For the text-containing cell, return its midpoint in (X, Y) coordinate format. 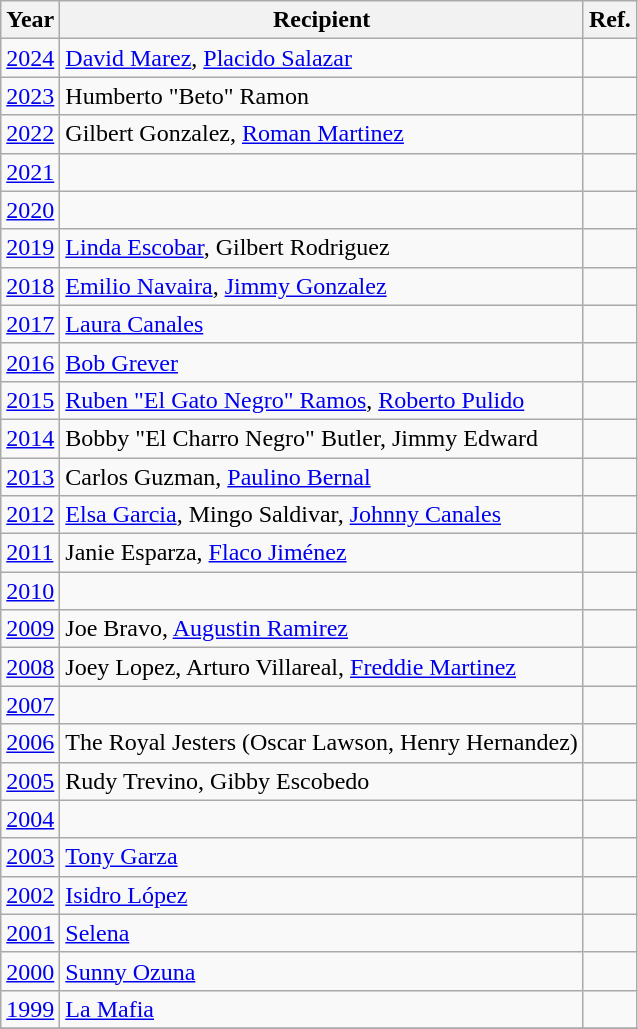
Ruben "El Gato Negro" Ramos, Roberto Pulido (322, 400)
1999 (30, 1009)
Sunny Ozuna (322, 971)
2007 (30, 705)
2019 (30, 248)
Carlos Guzman, Paulino Bernal (322, 477)
2002 (30, 895)
2006 (30, 743)
Bobby "El Charro Negro" Butler, Jimmy Edward (322, 438)
2004 (30, 819)
Bob Grever (322, 362)
Janie Esparza, Flaco Jiménez (322, 553)
2005 (30, 781)
Joey Lopez, Arturo Villareal, Freddie Martinez (322, 667)
2013 (30, 477)
2001 (30, 933)
Selena (322, 933)
David Marez, Placido Salazar (322, 58)
2010 (30, 591)
The Royal Jesters (Oscar Lawson, Henry Hernandez) (322, 743)
Gilbert Gonzalez, Roman Martinez (322, 134)
Ref. (610, 20)
Tony Garza (322, 857)
Elsa Garcia, Mingo Saldivar, Johnny Canales (322, 515)
2017 (30, 324)
Year (30, 20)
Emilio Navaira, Jimmy Gonzalez (322, 286)
2012 (30, 515)
2011 (30, 553)
2021 (30, 172)
2015 (30, 400)
2009 (30, 629)
Joe Bravo, Augustin Ramirez (322, 629)
Recipient (322, 20)
2020 (30, 210)
2008 (30, 667)
Linda Escobar, Gilbert Rodriguez (322, 248)
2000 (30, 971)
Laura Canales (322, 324)
2016 (30, 362)
Isidro López (322, 895)
2003 (30, 857)
Rudy Trevino, Gibby Escobedo (322, 781)
2014 (30, 438)
La Mafia (322, 1009)
2022 (30, 134)
2018 (30, 286)
2024 (30, 58)
2023 (30, 96)
Humberto "Beto" Ramon (322, 96)
